Pinpoint the cell where the given text exists, returning its (X, Y) midpoint coordinate. 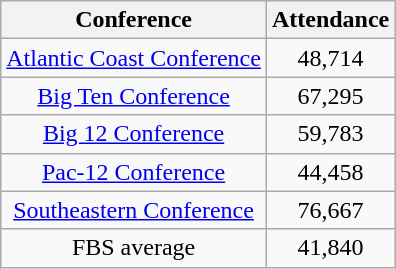
44,458 (330, 172)
Big Ten Conference (134, 96)
FBS average (134, 248)
67,295 (330, 96)
76,667 (330, 210)
Pac-12 Conference (134, 172)
Big 12 Conference (134, 134)
48,714 (330, 58)
Attendance (330, 20)
Atlantic Coast Conference (134, 58)
Southeastern Conference (134, 210)
Conference (134, 20)
59,783 (330, 134)
41,840 (330, 248)
